Extract the [x, y] coordinate from the center of the cell holding the provided text.  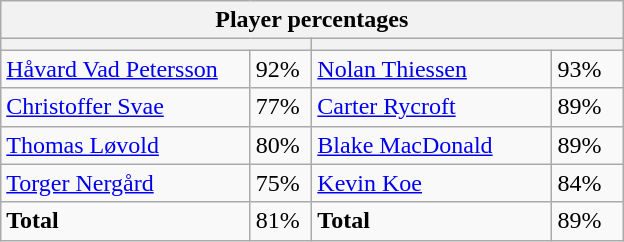
Player percentages [312, 20]
Blake MacDonald [432, 145]
77% [281, 107]
Håvard Vad Petersson [126, 69]
92% [281, 69]
93% [588, 69]
Thomas Løvold [126, 145]
Christoffer Svae [126, 107]
Torger Nergård [126, 183]
Nolan Thiessen [432, 69]
75% [281, 183]
81% [281, 221]
84% [588, 183]
Kevin Koe [432, 183]
80% [281, 145]
Carter Rycroft [432, 107]
